Find where the given text appears and provide that cell's center as [X, Y] coordinate. 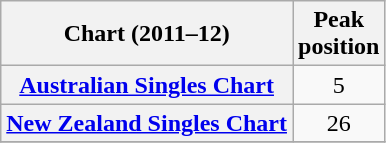
Australian Singles Chart [147, 85]
Chart (2011–12) [147, 34]
5 [338, 85]
26 [338, 123]
Peakposition [338, 34]
New Zealand Singles Chart [147, 123]
